Output the (X, Y) coordinate of the center of the cell containing the given text.  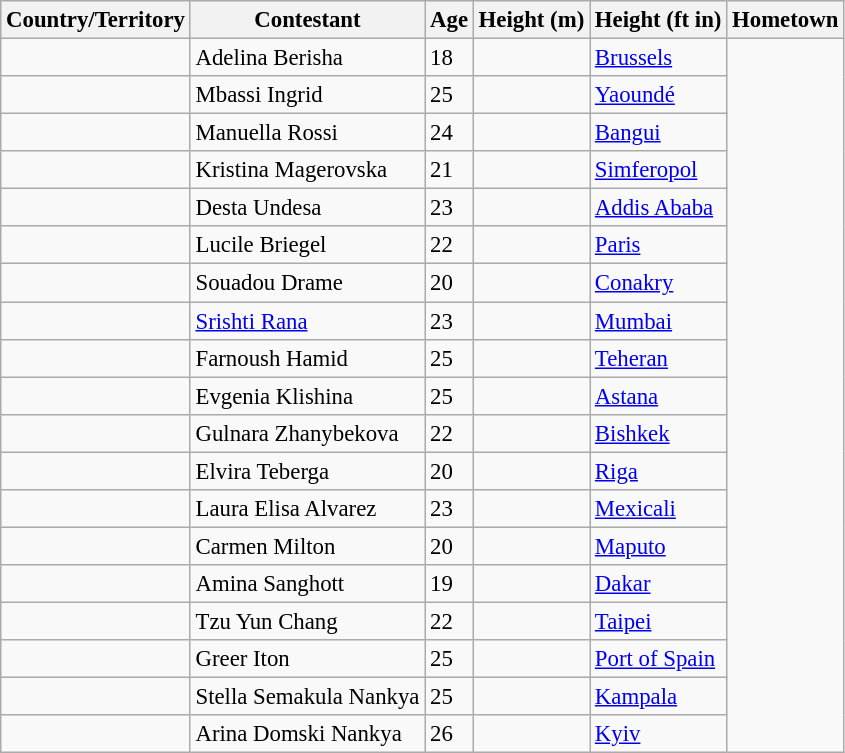
Height (m) (531, 20)
Taipei (658, 621)
Stella Semakula Nankya (308, 697)
Height (ft in) (658, 20)
19 (450, 584)
Lucile Briegel (308, 245)
Evgenia Klishina (308, 396)
Desta Undesa (308, 208)
Kampala (658, 697)
Tzu Yun Chang (308, 621)
Manuella Rossi (308, 133)
Farnoush Hamid (308, 358)
Mexicali (658, 509)
Mumbai (658, 321)
Riga (658, 471)
Elvira Teberga (308, 471)
21 (450, 170)
Teheran (658, 358)
Arina Domski Nankya (308, 734)
Country/Territory (96, 20)
24 (450, 133)
Kristina Magerovska (308, 170)
Carmen Milton (308, 546)
Hometown (786, 20)
Paris (658, 245)
Port of Spain (658, 659)
Dakar (658, 584)
Astana (658, 396)
Yaoundé (658, 95)
26 (450, 734)
18 (450, 58)
Bangui (658, 133)
Bishkek (658, 433)
Srishti Rana (308, 321)
Maputo (658, 546)
Gulnara Zhanybekova (308, 433)
Adelina Berisha (308, 58)
Mbassi Ingrid (308, 95)
Conakry (658, 283)
Souadou Drame (308, 283)
Addis Ababa (658, 208)
Amina Sanghott (308, 584)
Greer Iton (308, 659)
Laura Elisa Alvarez (308, 509)
Contestant (308, 20)
Brussels (658, 58)
Simferopol (658, 170)
Age (450, 20)
Kyiv (658, 734)
